Search for the cell housing the specified text and yield its [X, Y] center coordinate. 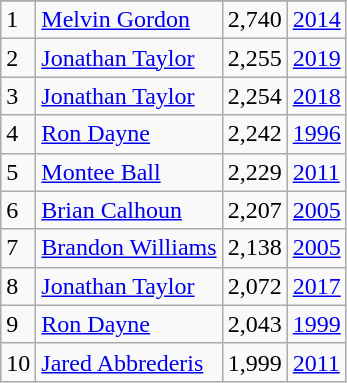
2 [18, 58]
4 [18, 134]
2,740 [254, 20]
8 [18, 286]
2,229 [254, 172]
Brian Calhoun [129, 210]
10 [18, 362]
7 [18, 248]
Brandon Williams [129, 248]
2014 [316, 20]
2019 [316, 58]
2,138 [254, 248]
1 [18, 20]
1999 [316, 324]
2,242 [254, 134]
6 [18, 210]
2017 [316, 286]
Montee Ball [129, 172]
2,254 [254, 96]
2,072 [254, 286]
Jared Abbrederis [129, 362]
1,999 [254, 362]
Melvin Gordon [129, 20]
2,043 [254, 324]
2,207 [254, 210]
3 [18, 96]
9 [18, 324]
2,255 [254, 58]
5 [18, 172]
1996 [316, 134]
2018 [316, 96]
